Return (x, y) of the center of cell containing provided text 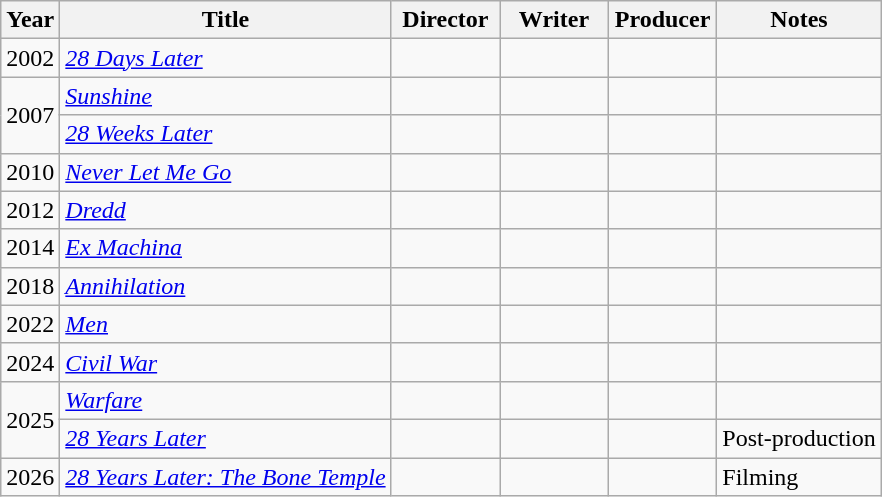
Writer (554, 20)
Producer (662, 20)
2014 (30, 248)
Director (446, 20)
28 Weeks Later (226, 134)
Notes (799, 20)
28 Years Later: The Bone Temple (226, 477)
Warfare (226, 400)
2022 (30, 324)
2024 (30, 362)
2018 (30, 286)
Title (226, 20)
Annihilation (226, 286)
Civil War (226, 362)
2012 (30, 210)
2002 (30, 58)
2025 (30, 419)
Year (30, 20)
2010 (30, 172)
28 Days Later (226, 58)
Sunshine (226, 96)
28 Years Later (226, 438)
Post-production (799, 438)
Dredd (226, 210)
Ex Machina (226, 248)
Never Let Me Go (226, 172)
Men (226, 324)
2007 (30, 115)
2026 (30, 477)
Filming (799, 477)
